Determine the (X, Y) coordinate at the center of the cell enclosing the given text.  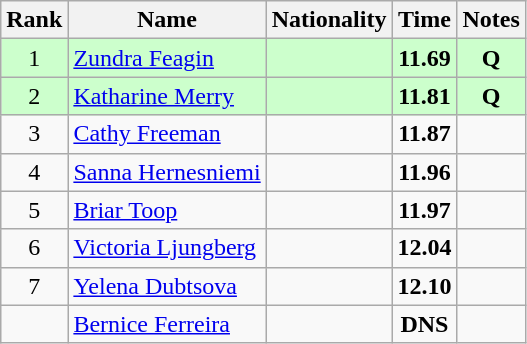
11.87 (424, 134)
Name (167, 20)
Yelena Dubtsova (167, 286)
3 (34, 134)
Time (424, 20)
Briar Toop (167, 210)
11.96 (424, 172)
12.04 (424, 248)
1 (34, 58)
7 (34, 286)
Cathy Freeman (167, 134)
2 (34, 96)
Victoria Ljungberg (167, 248)
11.97 (424, 210)
Rank (34, 20)
Bernice Ferreira (167, 324)
11.69 (424, 58)
Zundra Feagin (167, 58)
Sanna Hernesniemi (167, 172)
11.81 (424, 96)
Notes (491, 20)
12.10 (424, 286)
5 (34, 210)
DNS (424, 324)
Nationality (329, 20)
6 (34, 248)
Katharine Merry (167, 96)
4 (34, 172)
